Detect which cell encompasses the target text, then output its [X, Y] center coordinate. 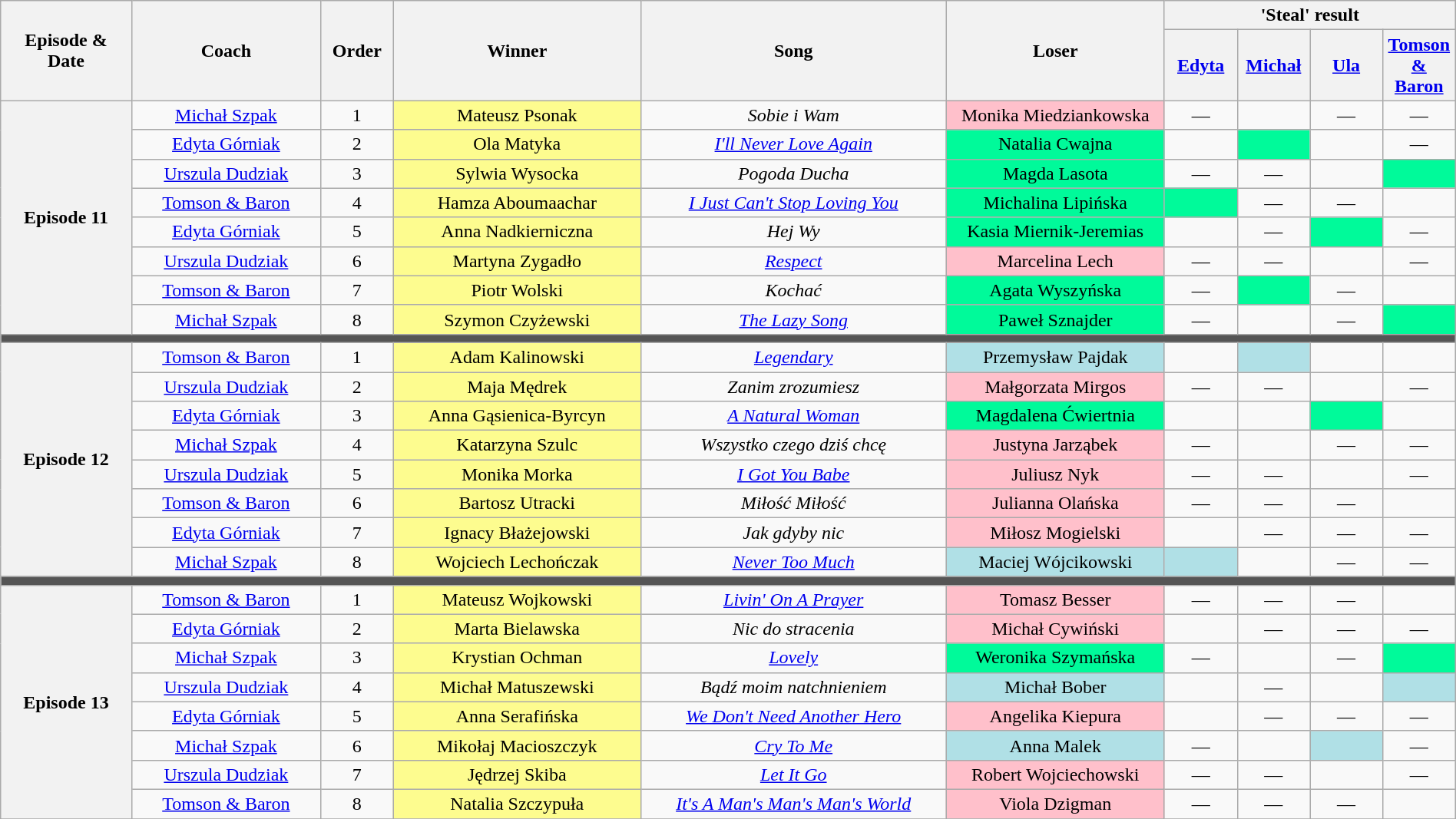
I'll Never Love Again [793, 144]
I Just Can't Stop Loving You [793, 203]
Natalia Cwajna [1055, 144]
Bądź moim natchnieniem [793, 687]
Wszystko czego dziś chcę [793, 445]
Lovely [793, 658]
Anna Gąsienica-Byrcyn [517, 416]
Michał Cywiński [1055, 629]
Martyna Zygadło [517, 261]
Jak gdyby nic [793, 533]
Episode & Date [66, 51]
Maja Mędrek [517, 386]
Zanim zrozumiesz [793, 386]
Paweł Sznajder [1055, 319]
Song [793, 51]
Magdalena Ćwiertnia [1055, 416]
Bartosz Utracki [517, 504]
Agata Wyszyńska [1055, 290]
Winner [517, 51]
Maciej Wójcikowski [1055, 562]
Loser [1055, 51]
Michał Bober [1055, 687]
Weronika Szymańska [1055, 658]
Viola Dzigman [1055, 804]
Justyna Jarząbek [1055, 445]
'Steal' result [1310, 15]
A Natural Woman [793, 416]
Katarzyna Szulc [517, 445]
Miłosz Mogielski [1055, 533]
It's A Man's Man's Man's World [793, 804]
Order [358, 51]
Mateusz Wojkowski [517, 599]
Episode 11 [66, 217]
Livin' On A Prayer [793, 599]
Juliusz Nyk [1055, 474]
Episode 13 [66, 702]
Przemysław Pajdak [1055, 357]
Tomasz Besser [1055, 599]
Mateusz Psonak [517, 115]
Nic do stracenia [793, 629]
I Got You Babe [793, 474]
Sobie i Wam [793, 115]
Never Too Much [793, 562]
Jędrzej Skiba [517, 774]
Marta Bielawska [517, 629]
Pogoda Ducha [793, 173]
Sylwia Wysocka [517, 173]
Kasia Miernik-Jeremias [1055, 232]
Piotr Wolski [517, 290]
The Lazy Song [793, 319]
Cry To Me [793, 745]
Ignacy Błażejowski [517, 533]
Wojciech Lechończak [517, 562]
Ola Matyka [517, 144]
Małgorzata Mirgos [1055, 386]
Robert Wojciechowski [1055, 774]
Monika Miedziankowska [1055, 115]
Angelika Kiepura [1055, 716]
Ula [1347, 65]
Marcelina Lech [1055, 261]
Miłość Miłość [793, 504]
Krystian Ochman [517, 658]
Julianna Olańska [1055, 504]
Monika Morka [517, 474]
Natalia Szczypuła [517, 804]
Hamza Aboumaachar [517, 203]
Legendary [793, 357]
Respect [793, 261]
Michał Matuszewski [517, 687]
Coach [226, 51]
Michalina Lipińska [1055, 203]
We Don't Need Another Hero [793, 716]
Anna Malek [1055, 745]
Kochać [793, 290]
Edyta [1201, 65]
Anna Nadkierniczna [517, 232]
Michał [1273, 65]
Szymon Czyżewski [517, 319]
Episode 12 [66, 459]
Anna Serafińska [517, 716]
Adam Kalinowski [517, 357]
Hej Wy [793, 232]
Let It Go [793, 774]
Mikołaj Macioszczyk [517, 745]
Magda Lasota [1055, 173]
